Capture the cell that displays the provided text and extract its (X, Y) central coordinate. 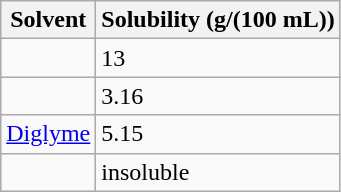
insoluble (218, 172)
13 (218, 58)
Solvent (48, 20)
Solubility (g/(100 mL)) (218, 20)
3.16 (218, 96)
Diglyme (48, 134)
5.15 (218, 134)
